Locate the cell with the specified text and output its (X, Y) center coordinate. 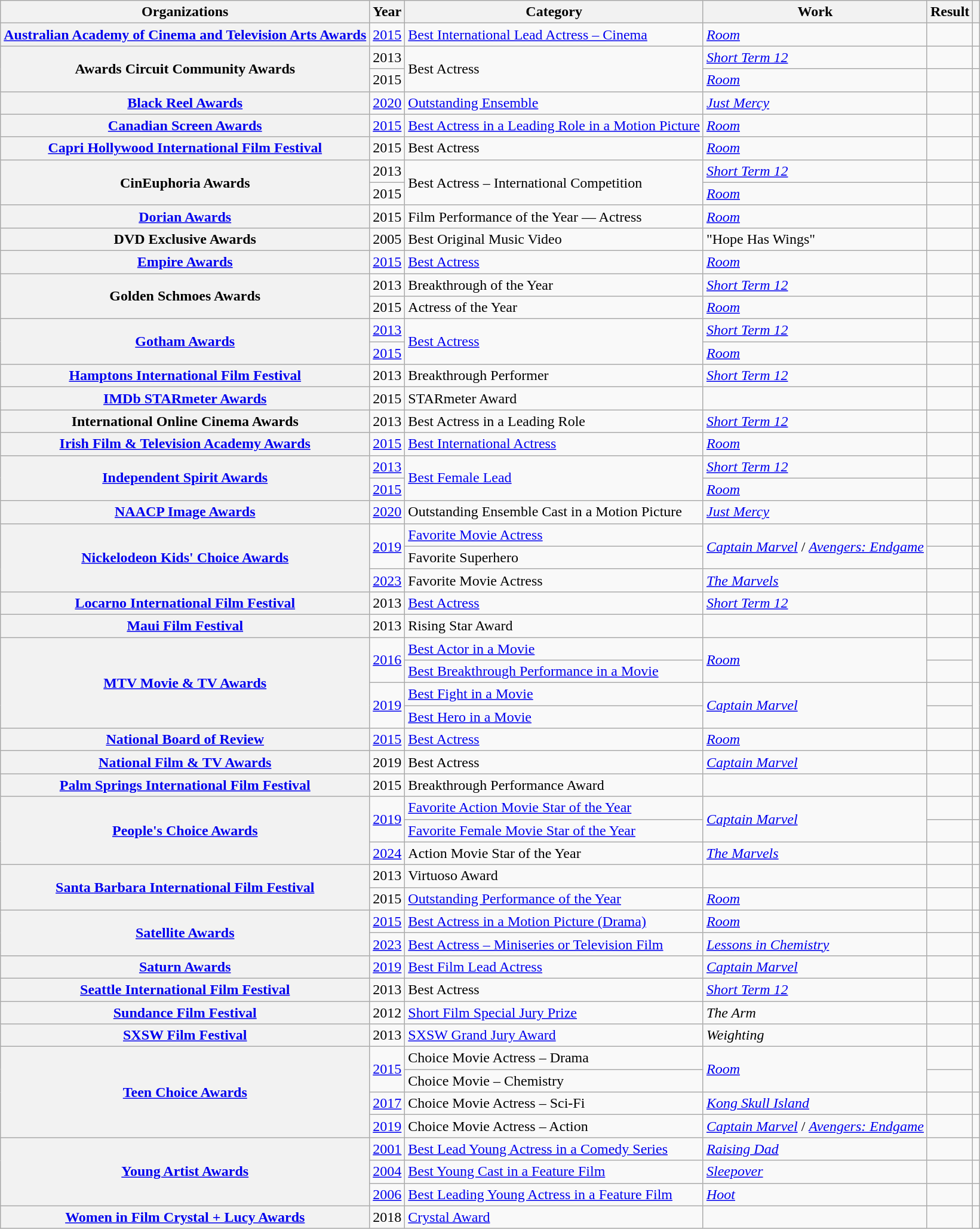
Hamptons International Film Festival (185, 376)
Seattle International Film Festival (185, 989)
2018 (387, 1217)
Maui Film Festival (185, 626)
Best Leading Young Actress in a Feature Film (554, 1194)
Choice Movie – Chemistry (554, 1081)
Best Female Lead (554, 478)
Breakthrough of the Year (554, 285)
IMDb STARmeter Awards (185, 399)
2001 (387, 1149)
Best Actress – International Competition (554, 182)
Nickelodeon Kids' Choice Awards (185, 557)
Organizations (185, 12)
Sundance Film Festival (185, 1013)
The Arm (815, 1013)
Lessons in Chemistry (815, 944)
Empire Awards (185, 262)
Favorite Action Movie Star of the Year (554, 808)
Dorian Awards (185, 216)
Virtuoso Award (554, 876)
Palm Springs International Film Festival (185, 785)
Best Lead Young Actress in a Comedy Series (554, 1149)
Best International Lead Actress – Cinema (554, 35)
2006 (387, 1194)
Best Breakthrough Performance in a Movie (554, 672)
Result (950, 12)
Irish Film & Television Academy Awards (185, 444)
Action Movie Star of the Year (554, 853)
Canadian Screen Awards (185, 125)
Best International Actress (554, 444)
Gotham Awards (185, 342)
Weighting (815, 1035)
Outstanding Performance of the Year (554, 899)
STARmeter Award (554, 399)
Best Young Cast in a Feature Film (554, 1172)
Short Film Special Jury Prize (554, 1013)
Awards Circuit Community Awards (185, 69)
Capri Hollywood International Film Festival (185, 148)
Film Performance of the Year — Actress (554, 216)
2017 (387, 1104)
International Online Cinema Awards (185, 421)
Saturn Awards (185, 967)
Golden Schmoes Awards (185, 296)
Best Actor in a Movie (554, 648)
Choice Movie Actress – Sci-Fi (554, 1104)
2005 (387, 239)
CinEuphoria Awards (185, 182)
Hoot (815, 1194)
Black Reel Awards (185, 103)
Best Original Music Video (554, 239)
Best Hero in a Movie (554, 717)
Women in Film Crystal + Lucy Awards (185, 1217)
Young Artist Awards (185, 1172)
DVD Exclusive Awards (185, 239)
Best Film Lead Actress (554, 967)
Crystal Award (554, 1217)
Work (815, 12)
Rising Star Award (554, 626)
Satellite Awards (185, 933)
Raising Dad (815, 1149)
2012 (387, 1013)
MTV Movie & TV Awards (185, 682)
Australian Academy of Cinema and Television Arts Awards (185, 35)
Year (387, 12)
NAACP Image Awards (185, 512)
Best Actress – Miniseries or Television Film (554, 944)
Independent Spirit Awards (185, 478)
Choice Movie Actress – Drama (554, 1058)
"Hope Has Wings" (815, 239)
Actress of the Year (554, 308)
Outstanding Ensemble (554, 103)
Best Actress in a Leading Role in a Motion Picture (554, 125)
Breakthrough Performer (554, 376)
Best Actress in a Motion Picture (Drama) (554, 921)
SXSW Film Festival (185, 1035)
Favorite Superhero (554, 557)
Category (554, 12)
Outstanding Ensemble Cast in a Motion Picture (554, 512)
National Film & TV Awards (185, 762)
Favorite Female Movie Star of the Year (554, 830)
2016 (387, 660)
Best Actress in a Leading Role (554, 421)
Teen Choice Awards (185, 1092)
2004 (387, 1172)
National Board of Review (185, 740)
People's Choice Awards (185, 830)
Locarno International Film Festival (185, 603)
Sleepover (815, 1172)
Best Fight in a Movie (554, 694)
Kong Skull Island (815, 1104)
Santa Barbara International Film Festival (185, 887)
SXSW Grand Jury Award (554, 1035)
2024 (387, 853)
Breakthrough Performance Award (554, 785)
Choice Movie Actress – Action (554, 1126)
